For the text-containing cell, return its midpoint in (x, y) coordinate format. 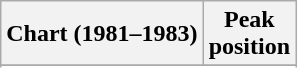
Peakposition (249, 34)
Chart (1981–1983) (102, 34)
